Detect which cell encompasses the target text, then output its [x, y] center coordinate. 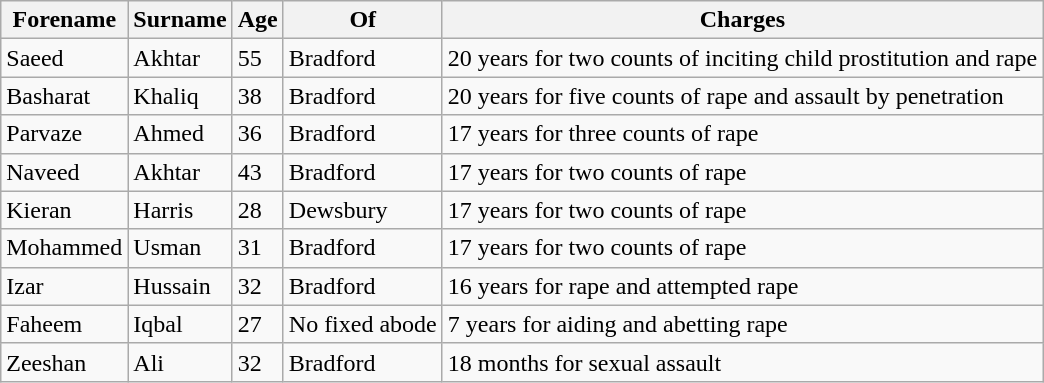
Usman [180, 248]
Dewsbury [362, 210]
Age [258, 20]
Saeed [64, 58]
20 years for five counts of rape and assault by penetration [742, 96]
Kieran [64, 210]
17 years for three counts of rape [742, 134]
7 years for aiding and abetting rape [742, 324]
43 [258, 172]
Ahmed [180, 134]
Faheem [64, 324]
38 [258, 96]
Zeeshan [64, 362]
Mohammed [64, 248]
31 [258, 248]
28 [258, 210]
Khaliq [180, 96]
20 years for two counts of inciting child prostitution and rape [742, 58]
18 months for sexual assault [742, 362]
Iqbal [180, 324]
36 [258, 134]
No fixed abode [362, 324]
Charges [742, 20]
Naveed [64, 172]
Hussain [180, 286]
Forename [64, 20]
Izar [64, 286]
Parvaze [64, 134]
Of [362, 20]
Surname [180, 20]
Ali [180, 362]
16 years for rape and attempted rape [742, 286]
Harris [180, 210]
Basharat [64, 96]
55 [258, 58]
27 [258, 324]
